Scan for the cell matching the given text and deliver its (x, y) coordinate at center. 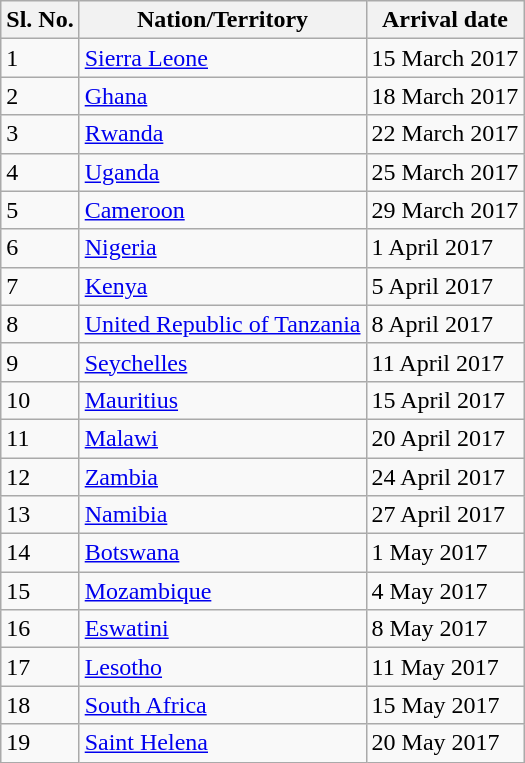
11 May 2017 (445, 667)
11 (40, 438)
9 (40, 362)
13 (40, 515)
14 (40, 553)
8 May 2017 (445, 629)
20 May 2017 (445, 743)
5 April 2017 (445, 286)
27 April 2017 (445, 515)
Kenya (222, 286)
Zambia (222, 477)
Nigeria (222, 248)
12 (40, 477)
Arrival date (445, 20)
Mauritius (222, 400)
Botswana (222, 553)
15 March 2017 (445, 58)
11 April 2017 (445, 362)
Seychelles (222, 362)
24 April 2017 (445, 477)
Sierra Leone (222, 58)
19 (40, 743)
Malawi (222, 438)
10 (40, 400)
1 April 2017 (445, 248)
Ghana (222, 96)
20 April 2017 (445, 438)
1 (40, 58)
Sl. No. (40, 20)
2 (40, 96)
8 (40, 324)
Saint Helena (222, 743)
18 (40, 705)
Lesotho (222, 667)
15 May 2017 (445, 705)
7 (40, 286)
18 March 2017 (445, 96)
Cameroon (222, 210)
25 March 2017 (445, 172)
3 (40, 134)
Eswatini (222, 629)
15 (40, 591)
Nation/Territory (222, 20)
29 March 2017 (445, 210)
15 April 2017 (445, 400)
5 (40, 210)
8 April 2017 (445, 324)
4 May 2017 (445, 591)
United Republic of Tanzania (222, 324)
4 (40, 172)
Namibia (222, 515)
17 (40, 667)
1 May 2017 (445, 553)
16 (40, 629)
Uganda (222, 172)
6 (40, 248)
Rwanda (222, 134)
Mozambique (222, 591)
South Africa (222, 705)
22 March 2017 (445, 134)
